Search for the cell housing the specified text and yield its (x, y) center coordinate. 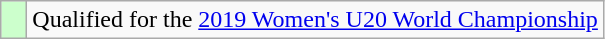
Qualified for the 2019 Women's U20 World Championship (316, 20)
